Identify which cell holds the provided text, then report its [X, Y] central coordinate. 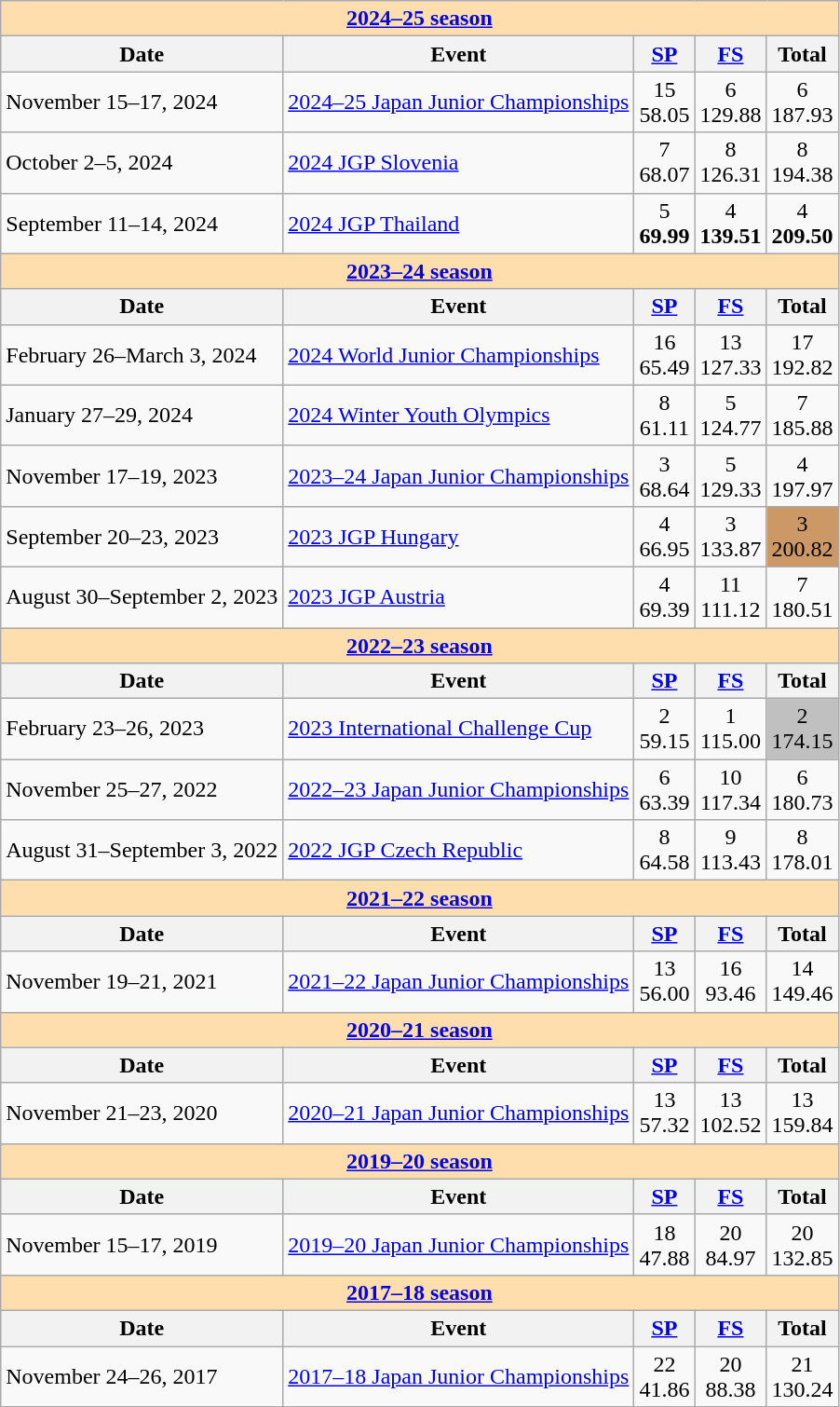
8 64.58 [665, 850]
7 180.51 [803, 596]
August 31–September 3, 2022 [142, 850]
2017–18 season [419, 1292]
2020–21 Japan Junior Championships [458, 1113]
8 126.31 [730, 162]
2022 JGP Czech Republic [458, 850]
January 27–29, 2024 [142, 416]
5 129.33 [730, 475]
2024–25 season [419, 19]
2024 JGP Slovenia [458, 162]
September 20–23, 2023 [142, 537]
2023–24 Japan Junior Championships [458, 475]
10 117.34 [730, 790]
November 24–26, 2017 [142, 1375]
4 69.39 [665, 596]
November 15–17, 2024 [142, 102]
2 59.15 [665, 729]
13 56.00 [665, 982]
4 197.97 [803, 475]
4 66.95 [665, 537]
22 41.86 [665, 1375]
6 129.88 [730, 102]
3 133.87 [730, 537]
4 209.50 [803, 224]
6 180.73 [803, 790]
16 93.46 [730, 982]
6 63.39 [665, 790]
5 124.77 [730, 416]
8 61.11 [665, 416]
4 139.51 [730, 224]
13 159.84 [803, 1113]
2024 JGP Thailand [458, 224]
2022–23 Japan Junior Championships [458, 790]
21 130.24 [803, 1375]
20 132.85 [803, 1245]
13 127.33 [730, 354]
2 174.15 [803, 729]
16 65.49 [665, 354]
February 26–March 3, 2024 [142, 354]
November 17–19, 2023 [142, 475]
18 47.88 [665, 1245]
8 178.01 [803, 850]
14 149.46 [803, 982]
2021–22 Japan Junior Championships [458, 982]
2017–18 Japan Junior Championships [458, 1375]
October 2–5, 2024 [142, 162]
3 200.82 [803, 537]
13 57.32 [665, 1113]
August 30–September 2, 2023 [142, 596]
November 21–23, 2020 [142, 1113]
3 68.64 [665, 475]
2023 International Challenge Cup [458, 729]
September 11–14, 2024 [142, 224]
2019–20 season [419, 1161]
7 68.07 [665, 162]
November 15–17, 2019 [142, 1245]
2024 World Junior Championships [458, 354]
2024–25 Japan Junior Championships [458, 102]
2023 JGP Hungary [458, 537]
7 185.88 [803, 416]
9 113.43 [730, 850]
20 88.38 [730, 1375]
2024 Winter Youth Olympics [458, 416]
20 84.97 [730, 1245]
2023–24 season [419, 271]
February 23–26, 2023 [142, 729]
2021–22 season [419, 898]
8 194.38 [803, 162]
11 111.12 [730, 596]
2023 JGP Austria [458, 596]
2020–21 season [419, 1030]
1 115.00 [730, 729]
6 187.93 [803, 102]
5 69.99 [665, 224]
2019–20 Japan Junior Championships [458, 1245]
November 19–21, 2021 [142, 982]
13 102.52 [730, 1113]
November 25–27, 2022 [142, 790]
2022–23 season [419, 646]
17 192.82 [803, 354]
15 58.05 [665, 102]
